For the text-containing cell, return its midpoint in (X, Y) coordinate format. 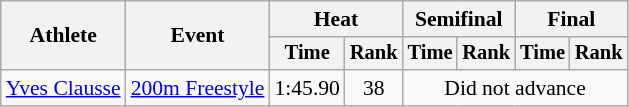
Athlete (64, 36)
200m Freestyle (198, 88)
Event (198, 36)
Heat (336, 19)
Yves Clausse (64, 88)
Did not advance (516, 88)
38 (374, 88)
Semifinal (459, 19)
1:45.90 (306, 88)
Final (571, 19)
